Output the (x, y) coordinate of the center of the cell containing the given text.  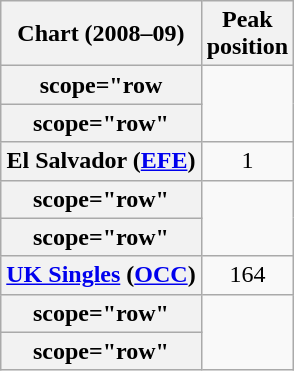
1 (247, 161)
scope="row (101, 85)
Chart (2008–09) (101, 34)
El Salvador (EFE) (101, 161)
UK Singles (OCC) (101, 275)
Peakposition (247, 34)
164 (247, 275)
